Return [X, Y] of the center of cell containing provided text 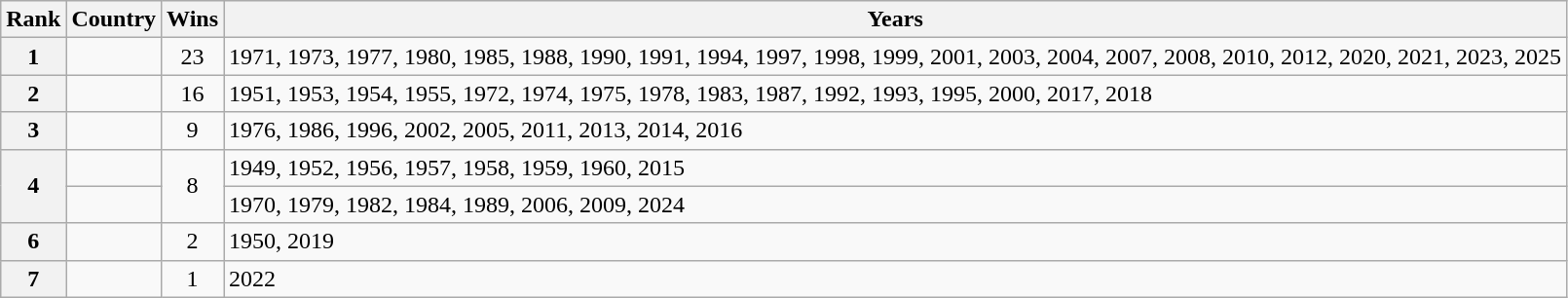
4 [33, 186]
Wins [193, 19]
1971, 1973, 1977, 1980, 1985, 1988, 1990, 1991, 1994, 1997, 1998, 1999, 2001, 2003, 2004, 2007, 2008, 2010, 2012, 2020, 2021, 2023, 2025 [896, 56]
Years [896, 19]
8 [193, 186]
6 [33, 242]
1950, 2019 [896, 242]
1951, 1953, 1954, 1955, 1972, 1974, 1975, 1978, 1983, 1987, 1992, 1993, 1995, 2000, 2017, 2018 [896, 93]
2022 [896, 279]
Country [114, 19]
1970, 1979, 1982, 1984, 1989, 2006, 2009, 2024 [896, 205]
16 [193, 93]
7 [33, 279]
23 [193, 56]
3 [33, 130]
1976, 1986, 1996, 2002, 2005, 2011, 2013, 2014, 2016 [896, 130]
1949, 1952, 1956, 1957, 1958, 1959, 1960, 2015 [896, 168]
9 [193, 130]
Rank [33, 19]
